For the text-containing cell, return its midpoint in [X, Y] coordinate format. 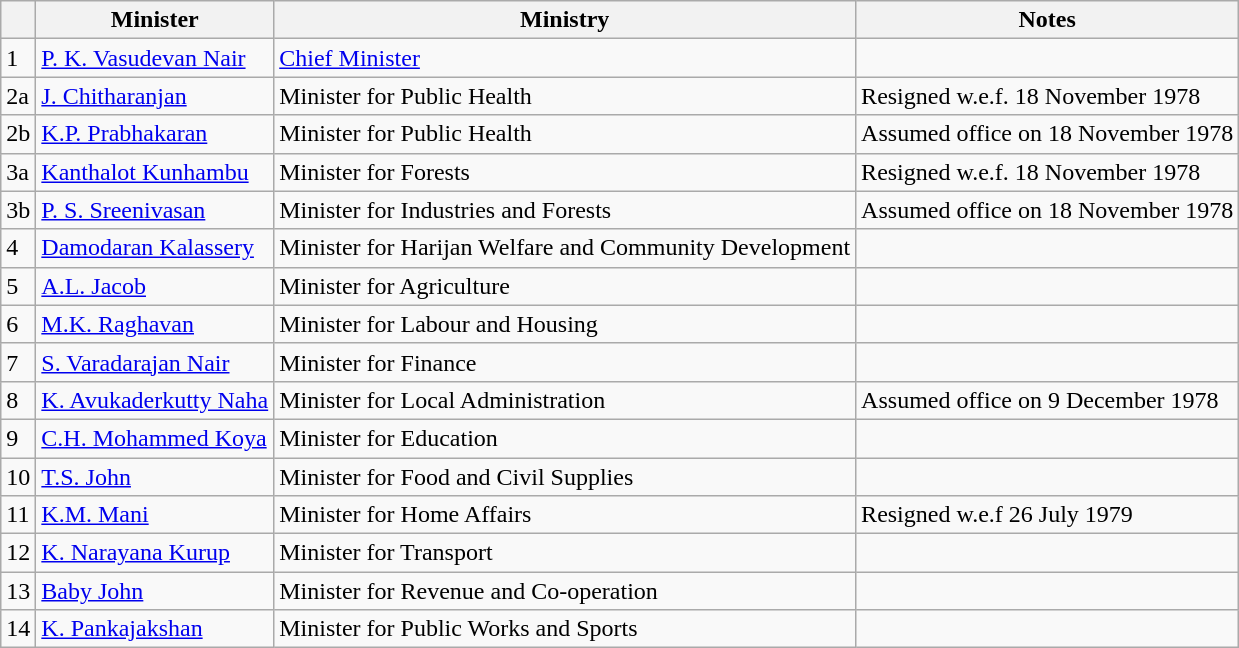
10 [18, 477]
K. Pankajakshan [155, 629]
11 [18, 515]
Assumed office on 9 December 1978 [1048, 400]
T.S. John [155, 477]
6 [18, 324]
5 [18, 286]
Minister [155, 20]
Kanthalot Kunhambu [155, 172]
Chief Minister [565, 58]
P. S. Sreenivasan [155, 210]
M.K. Raghavan [155, 324]
2b [18, 134]
Minister for Finance [565, 362]
K.P. Prabhakaran [155, 134]
K.M. Mani [155, 515]
14 [18, 629]
Minister for Food and Civil Supplies [565, 477]
9 [18, 438]
4 [18, 248]
Minister for Transport [565, 553]
2a [18, 96]
Minister for Harijan Welfare and Community Development [565, 248]
Resigned w.e.f 26 July 1979 [1048, 515]
8 [18, 400]
3b [18, 210]
Minister for Public Works and Sports [565, 629]
1 [18, 58]
3a [18, 172]
P. K. Vasudevan Nair [155, 58]
Minister for Home Affairs [565, 515]
Minister for Agriculture [565, 286]
Minister for Labour and Housing [565, 324]
Minister for Education [565, 438]
Ministry [565, 20]
Minister for Local Administration [565, 400]
Minister for Revenue and Co-operation [565, 591]
K. Avukaderkutty Naha [155, 400]
S. Varadarajan Nair [155, 362]
Damodaran Kalassery [155, 248]
12 [18, 553]
Notes [1048, 20]
A.L. Jacob [155, 286]
7 [18, 362]
Minister for Forests [565, 172]
K. Narayana Kurup [155, 553]
Baby John [155, 591]
C.H. Mohammed Koya [155, 438]
13 [18, 591]
Minister for Industries and Forests [565, 210]
J. Chitharanjan [155, 96]
